Identify which cell holds the provided text, then report its [x, y] central coordinate. 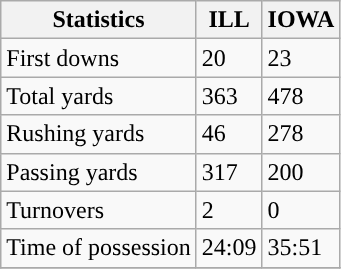
317 [229, 172]
20 [229, 58]
Rushing yards [99, 134]
278 [301, 134]
478 [301, 96]
First downs [99, 58]
200 [301, 172]
Passing yards [99, 172]
46 [229, 134]
ILL [229, 20]
2 [229, 210]
Time of possession [99, 248]
24:09 [229, 248]
Total yards [99, 96]
IOWA [301, 20]
Statistics [99, 20]
0 [301, 210]
Turnovers [99, 210]
23 [301, 58]
35:51 [301, 248]
363 [229, 96]
